Scan for the cell matching the given text and deliver its (x, y) coordinate at center. 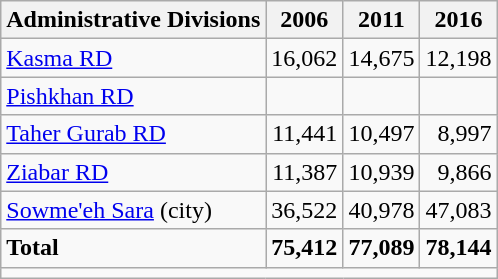
2011 (382, 20)
Kasma RD (134, 58)
10,497 (382, 134)
Taher Gurab RD (134, 134)
12,198 (458, 58)
Pishkhan RD (134, 96)
Ziabar RD (134, 172)
78,144 (458, 248)
16,062 (304, 58)
14,675 (382, 58)
9,866 (458, 172)
10,939 (382, 172)
75,412 (304, 248)
77,089 (382, 248)
8,997 (458, 134)
Administrative Divisions (134, 20)
Total (134, 248)
40,978 (382, 210)
11,387 (304, 172)
2016 (458, 20)
36,522 (304, 210)
Sowme'eh Sara (city) (134, 210)
2006 (304, 20)
11,441 (304, 134)
47,083 (458, 210)
